Return [x, y] of the center of cell containing provided text 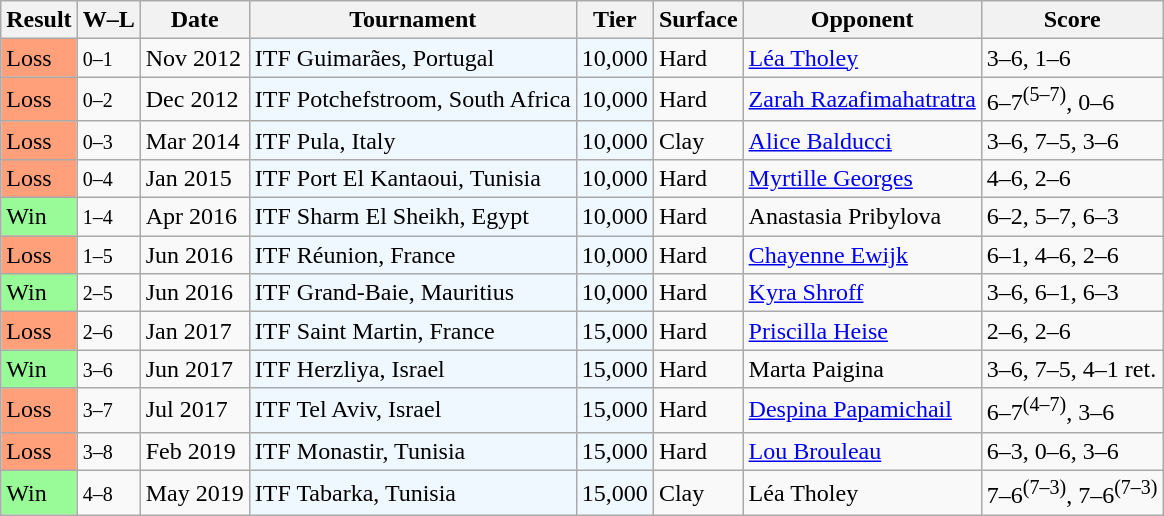
Opponent [862, 20]
7–6(7–3), 7–6(7–3) [1072, 492]
ITF Sharm El Sheikh, Egypt [412, 217]
Jan 2015 [194, 178]
Nov 2012 [194, 58]
3–6, 6–1, 6–3 [1072, 293]
1–5 [108, 255]
0–2 [108, 100]
Jan 2017 [194, 331]
ITF Monastir, Tunisia [412, 451]
Marta Paigina [862, 369]
Alice Balducci [862, 140]
Result [39, 20]
W–L [108, 20]
Surface [698, 20]
Priscilla Heise [862, 331]
Jun 2017 [194, 369]
Chayenne Ewijk [862, 255]
Tournament [412, 20]
May 2019 [194, 492]
ITF Grand-Baie, Mauritius [412, 293]
ITF Guimarães, Portugal [412, 58]
6–7(4–7), 3–6 [1072, 410]
Jul 2017 [194, 410]
2–6, 2–6 [1072, 331]
3–8 [108, 451]
4–8 [108, 492]
Feb 2019 [194, 451]
3–6 [108, 369]
Anastasia Pribylova [862, 217]
3–6, 1–6 [1072, 58]
ITF Pula, Italy [412, 140]
2–5 [108, 293]
0–1 [108, 58]
Myrtille Georges [862, 178]
Zarah Razafimahatratra [862, 100]
ITF Tabarka, Tunisia [412, 492]
6–1, 4–6, 2–6 [1072, 255]
0–4 [108, 178]
Apr 2016 [194, 217]
ITF Herzliya, Israel [412, 369]
ITF Saint Martin, France [412, 331]
ITF Potchefstroom, South Africa [412, 100]
Kyra Shroff [862, 293]
Date [194, 20]
3–7 [108, 410]
ITF Port El Kantaoui, Tunisia [412, 178]
ITF Réunion, France [412, 255]
Mar 2014 [194, 140]
Score [1072, 20]
3–6, 7–5, 3–6 [1072, 140]
Despina Papamichail [862, 410]
ITF Tel Aviv, Israel [412, 410]
6–7(5–7), 0–6 [1072, 100]
2–6 [108, 331]
Tier [614, 20]
0–3 [108, 140]
4–6, 2–6 [1072, 178]
Dec 2012 [194, 100]
1–4 [108, 217]
Lou Brouleau [862, 451]
3–6, 7–5, 4–1 ret. [1072, 369]
6–2, 5–7, 6–3 [1072, 217]
6–3, 0–6, 3–6 [1072, 451]
